Scan for the cell matching the given text and deliver its [X, Y] coordinate at center. 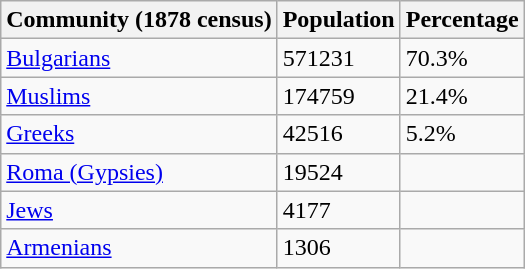
174759 [338, 96]
4177 [338, 210]
Jews [139, 210]
19524 [338, 172]
Armenians [139, 248]
Percentage [462, 20]
1306 [338, 248]
Roma (Gypsies) [139, 172]
Population [338, 20]
Greeks [139, 134]
5.2% [462, 134]
571231 [338, 58]
21.4% [462, 96]
42516 [338, 134]
Bulgarians [139, 58]
Muslims [139, 96]
70.3% [462, 58]
Community (1878 census) [139, 20]
